Provide the (X, Y) coordinate of the cell's center where the given text is located.  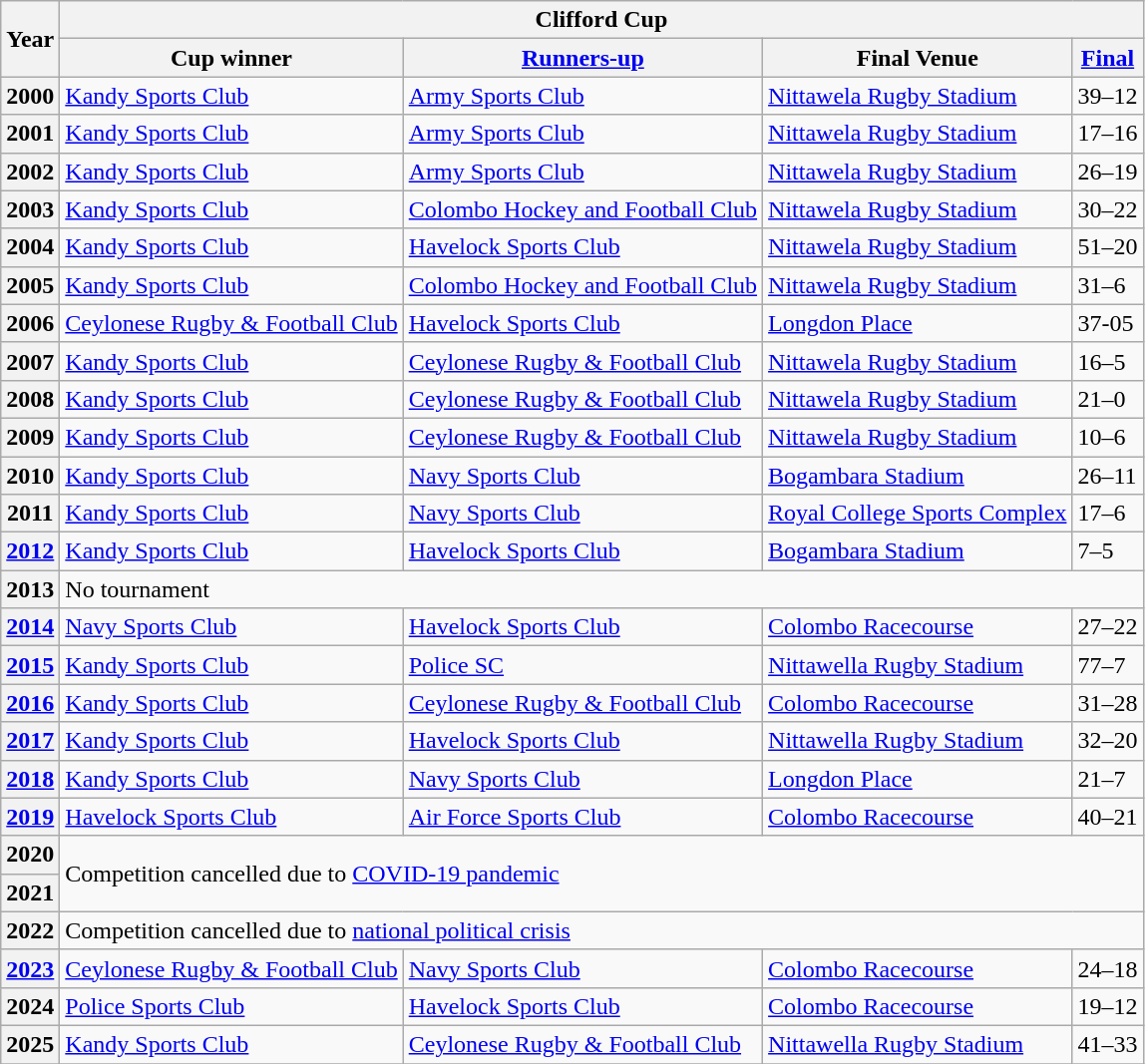
Competition cancelled due to COVID-19 pandemic (601, 874)
Police Sports Club (231, 1006)
31–6 (1107, 285)
Final Venue (918, 58)
21–7 (1107, 779)
2004 (30, 247)
7–5 (1107, 551)
2010 (30, 476)
2008 (30, 399)
2021 (30, 892)
2007 (30, 361)
2018 (30, 779)
21–0 (1107, 399)
24–18 (1107, 968)
26–11 (1107, 476)
2001 (30, 134)
2005 (30, 285)
2011 (30, 514)
2013 (30, 589)
10–6 (1107, 437)
2009 (30, 437)
2017 (30, 741)
2000 (30, 96)
2014 (30, 627)
40–21 (1107, 817)
Final (1107, 58)
31–28 (1107, 703)
32–20 (1107, 741)
2019 (30, 817)
2002 (30, 172)
2012 (30, 551)
17–16 (1107, 134)
51–20 (1107, 247)
Clifford Cup (601, 20)
No tournament (601, 589)
Year (30, 39)
2023 (30, 968)
2015 (30, 665)
Police SC (582, 665)
2020 (30, 855)
37-05 (1107, 323)
30–22 (1107, 209)
27–22 (1107, 627)
16–5 (1107, 361)
2003 (30, 209)
2006 (30, 323)
Cup winner (231, 58)
2025 (30, 1044)
39–12 (1107, 96)
2016 (30, 703)
Royal College Sports Complex (918, 514)
19–12 (1107, 1006)
26–19 (1107, 172)
77–7 (1107, 665)
Competition cancelled due to national political crisis (601, 930)
17–6 (1107, 514)
41–33 (1107, 1044)
Runners-up (582, 58)
2022 (30, 930)
2024 (30, 1006)
Air Force Sports Club (582, 817)
